Pinpoint the cell where the given text exists, returning its (X, Y) midpoint coordinate. 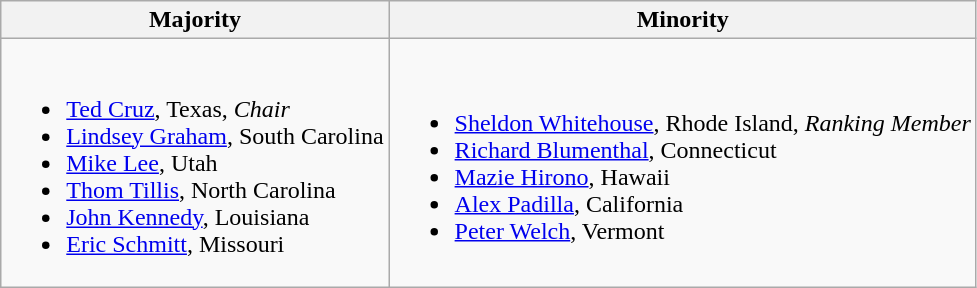
Sheldon Whitehouse, Rhode Island, Ranking MemberRichard Blumenthal, ConnecticutMazie Hirono, HawaiiAlex Padilla, CaliforniaPeter Welch, Vermont (682, 163)
Majority (195, 20)
Ted Cruz, Texas, ChairLindsey Graham, South CarolinaMike Lee, UtahThom Tillis, North CarolinaJohn Kennedy, LouisianaEric Schmitt, Missouri (195, 163)
Minority (682, 20)
